Extract the [X, Y] coordinate from the center of the cell holding the provided text.  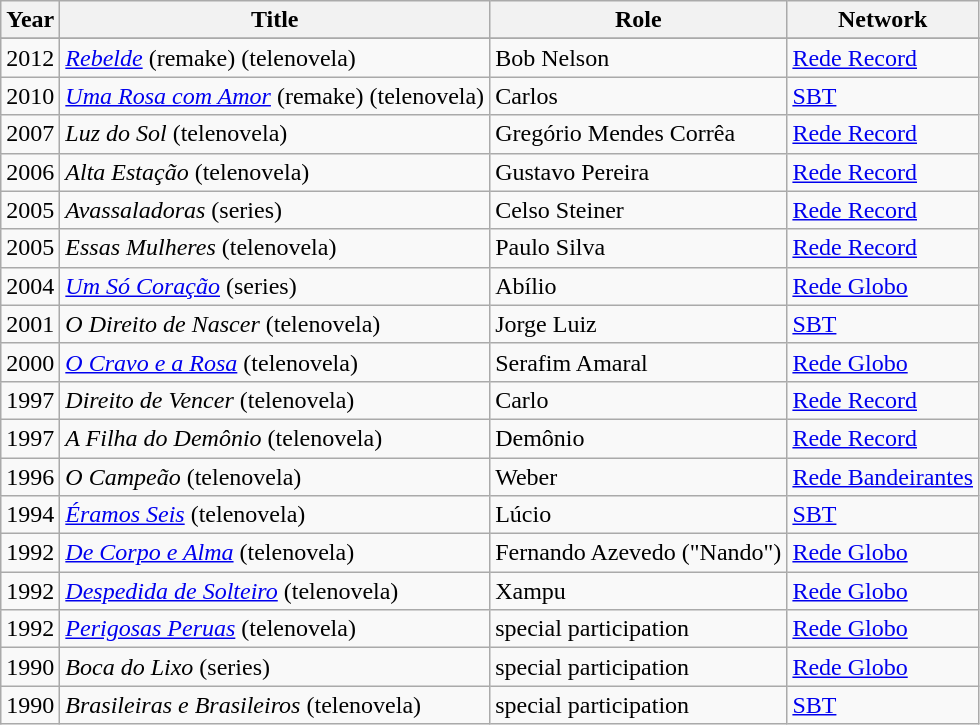
Carlos [638, 96]
Gregório Mendes Corrêa [638, 134]
2012 [30, 58]
Weber [638, 477]
Gustavo Pereira [638, 172]
1996 [30, 477]
Year [30, 20]
2004 [30, 286]
Abílio [638, 286]
Serafim Amaral [638, 362]
2010 [30, 96]
Alta Estação (telenovela) [275, 172]
Despedida de Solteiro (telenovela) [275, 591]
Paulo Silva [638, 248]
Xampu [638, 591]
2007 [30, 134]
A Filha do Demônio (telenovela) [275, 438]
Carlo [638, 400]
2001 [30, 324]
Luz do Sol (telenovela) [275, 134]
Jorge Luiz [638, 324]
2006 [30, 172]
2000 [30, 362]
Celso Steiner [638, 210]
Bob Nelson [638, 58]
Direito de Vencer (telenovela) [275, 400]
Lúcio [638, 515]
Title [275, 20]
O Cravo e a Rosa (telenovela) [275, 362]
Brasileiras e Brasileiros (telenovela) [275, 705]
Rede Bandeirantes [883, 477]
Boca do Lixo (series) [275, 667]
Rebelde (remake) (telenovela) [275, 58]
O Direito de Nascer (telenovela) [275, 324]
Avassaladoras (series) [275, 210]
Network [883, 20]
Éramos Seis (telenovela) [275, 515]
Fernando Azevedo ("Nando") [638, 553]
Role [638, 20]
Essas Mulheres (telenovela) [275, 248]
De Corpo e Alma (telenovela) [275, 553]
O Campeão (telenovela) [275, 477]
Perigosas Peruas (telenovela) [275, 629]
Demônio [638, 438]
Um Só Coração (series) [275, 286]
Uma Rosa com Amor (remake) (telenovela) [275, 96]
1994 [30, 515]
